Capture the cell that displays the provided text and extract its [X, Y] central coordinate. 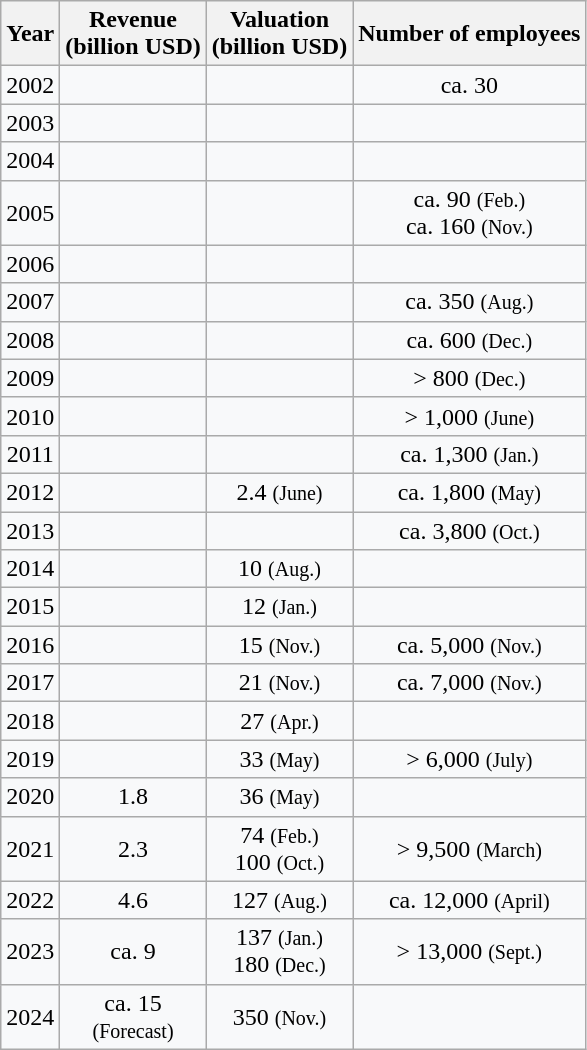
> 13,000 (Sept.) [470, 952]
2008 [30, 340]
ca. 600 (Dec.) [470, 340]
> 1,000 (June) [470, 416]
74 (Feb.)100 (Oct.) [279, 848]
2005 [30, 212]
12 (Jan.) [279, 607]
2021 [30, 848]
2004 [30, 161]
2014 [30, 569]
36 (May) [279, 797]
ca. 350 (Aug.) [470, 302]
Valuation(billion USD) [279, 34]
137 (Jan.)180 (Dec.) [279, 952]
Year [30, 34]
2019 [30, 759]
2002 [30, 85]
2012 [30, 492]
2023 [30, 952]
ca. 1,300 (Jan.) [470, 454]
ca. 15(Forecast) [133, 1016]
2.4 (June) [279, 492]
ca. 3,800 (Oct.) [470, 531]
10 (Aug.) [279, 569]
1.8 [133, 797]
2009 [30, 378]
27 (Apr.) [279, 721]
4.6 [133, 900]
2007 [30, 302]
15 (Nov.) [279, 645]
ca. 5,000 (Nov.) [470, 645]
2011 [30, 454]
2024 [30, 1016]
2016 [30, 645]
2018 [30, 721]
2017 [30, 683]
ca. 1,800 (May) [470, 492]
2022 [30, 900]
350 (Nov.) [279, 1016]
> 9,500 (March) [470, 848]
127 (Aug.) [279, 900]
2020 [30, 797]
2003 [30, 123]
33 (May) [279, 759]
ca. 9 [133, 952]
ca. 12,000 (April) [470, 900]
ca. 7,000 (Nov.) [470, 683]
> 800 (Dec.) [470, 378]
ca. 30 [470, 85]
2010 [30, 416]
2.3 [133, 848]
2015 [30, 607]
2013 [30, 531]
Revenue(billion USD) [133, 34]
2006 [30, 264]
Number of employees [470, 34]
> 6,000 (July) [470, 759]
21 (Nov.) [279, 683]
ca. 90 (Feb.)ca. 160 (Nov.) [470, 212]
